Pinpoint the cell where the given text exists, returning its (X, Y) midpoint coordinate. 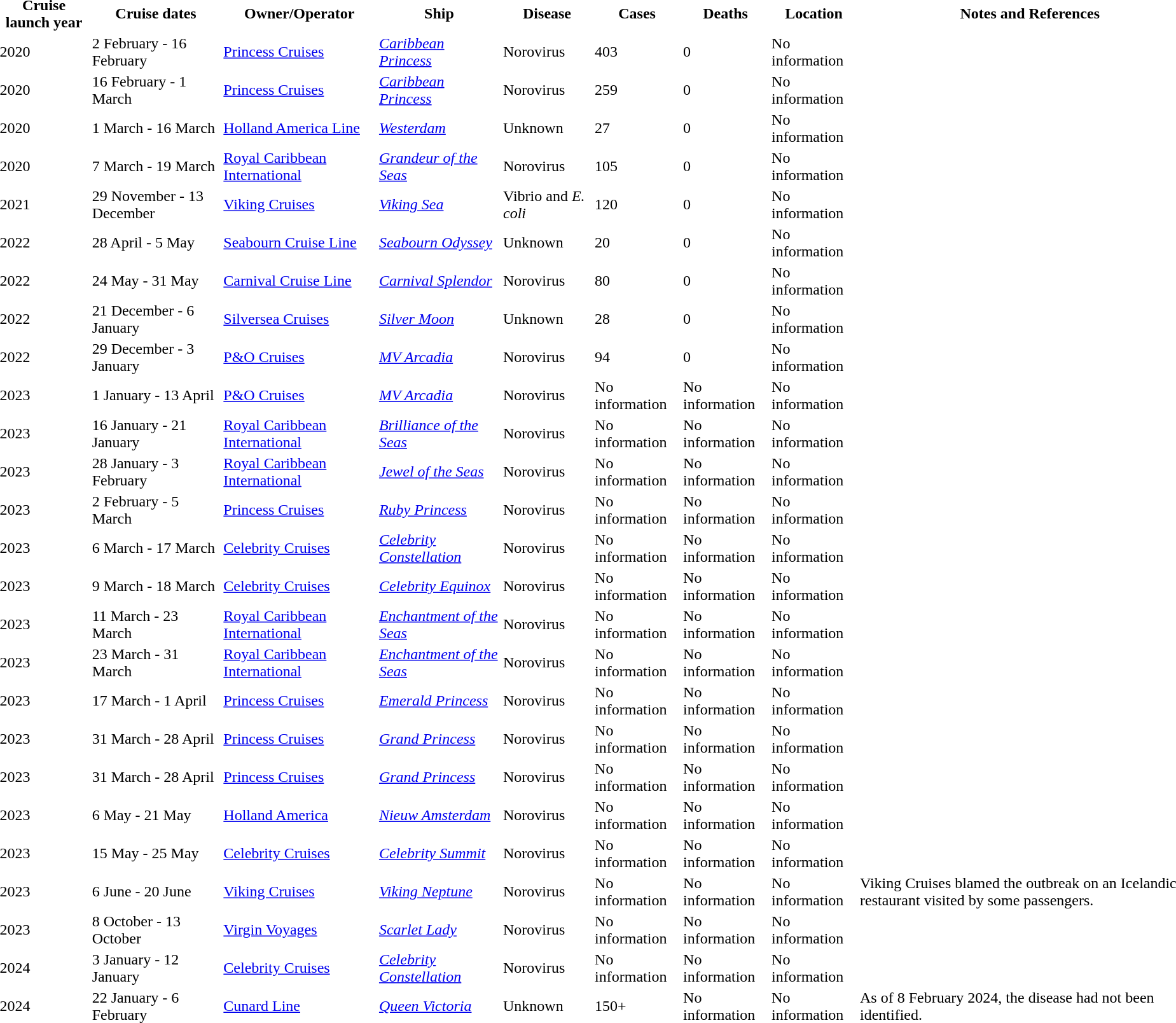
15 May - 25 May (156, 854)
Nieuw Amsterdam (439, 816)
16 February - 1 March (156, 90)
27 (637, 129)
Brilliance of the Seas (439, 434)
28 (637, 319)
6 March - 17 March (156, 548)
Virgin Voyages (300, 930)
Holland America (300, 816)
20 (637, 243)
9 March - 18 March (156, 587)
Holland America Line (300, 129)
403 (637, 52)
29 November - 13 December (156, 205)
Viking Neptune (439, 892)
Seabourn Cruise Line (300, 243)
Carnival Splendor (439, 281)
2 February - 5 March (156, 510)
11 March - 23 March (156, 625)
105 (637, 167)
120 (637, 205)
28 April - 5 May (156, 243)
Celebrity Summit (439, 854)
Westerdam (439, 129)
3 January - 12 January (156, 968)
259 (637, 90)
Vibrio and E. coli (547, 205)
6 June - 20 June (156, 892)
8 October - 13 October (156, 930)
29 December - 3 January (156, 358)
Silversea Cruises (300, 319)
Jewel of the Seas (439, 472)
Silver Moon (439, 319)
1 January - 13 April (156, 396)
7 March - 19 March (156, 167)
2 February - 16 February (156, 52)
94 (637, 358)
28 January - 3 February (156, 472)
17 March - 1 April (156, 701)
1 March - 16 March (156, 129)
Grandeur of the Seas (439, 167)
23 March - 31 March (156, 663)
Celebrity Equinox (439, 587)
16 January - 21 January (156, 434)
Carnival Cruise Line (300, 281)
6 May - 21 May (156, 816)
24 May - 31 May (156, 281)
Viking Sea (439, 205)
21 December - 6 January (156, 319)
Scarlet Lady (439, 930)
Ruby Princess (439, 510)
Emerald Princess (439, 701)
Seabourn Odyssey (439, 243)
80 (637, 281)
